Extract the [x, y] coordinate from the center of the cell holding the provided text.  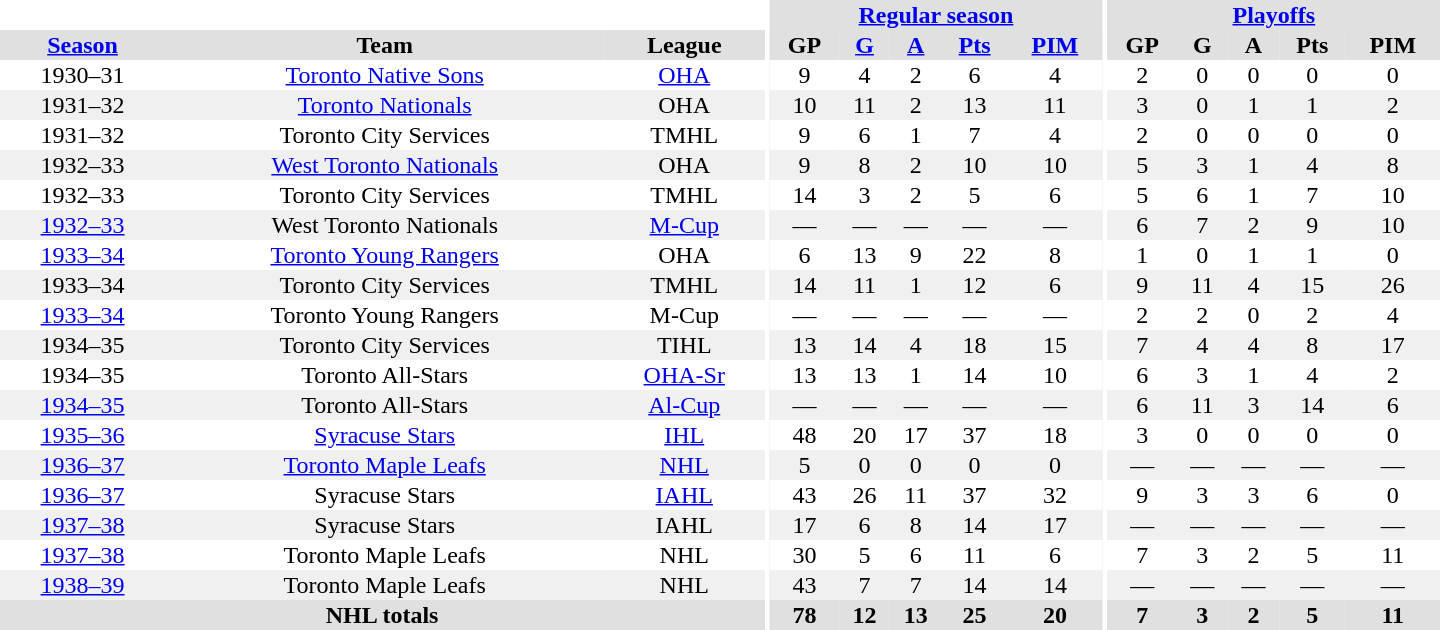
TIHL [684, 345]
1930–31 [82, 75]
25 [974, 615]
Toronto Native Sons [384, 75]
League [684, 45]
1935–36 [82, 435]
32 [1055, 495]
NHL totals [382, 615]
78 [804, 615]
48 [804, 435]
1938–39 [82, 585]
30 [804, 555]
Team [384, 45]
Season [82, 45]
Regular season [936, 15]
Playoffs [1274, 15]
22 [974, 255]
IHL [684, 435]
OHA-Sr [684, 375]
Al-Cup [684, 405]
Toronto Nationals [384, 105]
